Extract the (X, Y) coordinate from the center of the cell holding the provided text.  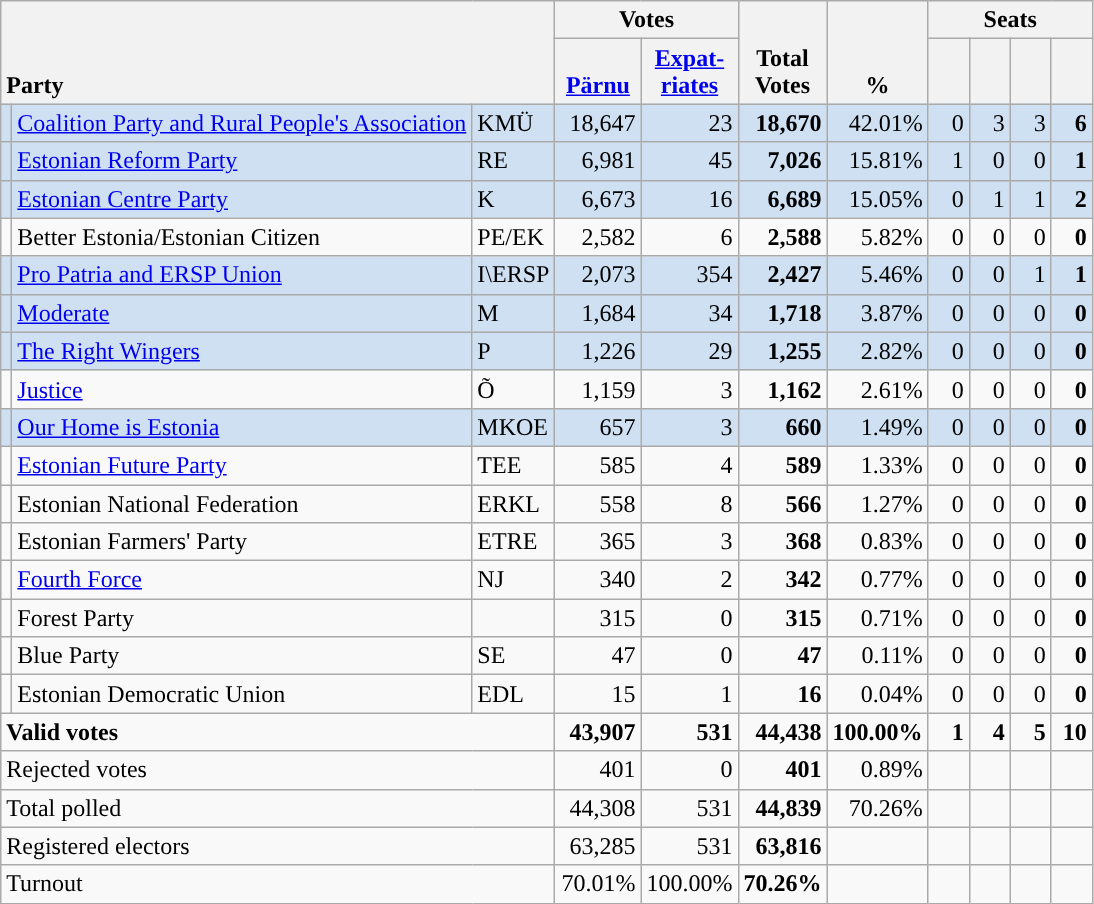
ERKL (514, 503)
15.05% (878, 199)
Better Estonia/Estonian Citizen (242, 237)
Coalition Party and Rural People's Association (242, 123)
Votes (646, 20)
1.27% (878, 503)
2,588 (782, 237)
SE (514, 656)
657 (598, 427)
Estonian Reform Party (242, 161)
Total Votes (782, 52)
NJ (514, 580)
Estonian Centre Party (242, 199)
44,438 (782, 732)
Rejected votes (278, 770)
1.33% (878, 465)
0.11% (878, 656)
45 (690, 161)
34 (690, 313)
EDL (514, 694)
P (514, 351)
18,670 (782, 123)
44,839 (782, 808)
Estonian Democratic Union (242, 694)
5 (1030, 732)
1,162 (782, 389)
Total polled (278, 808)
Pärnu (598, 72)
Justice (242, 389)
Forest Party (242, 618)
Registered electors (278, 846)
660 (782, 427)
Turnout (278, 884)
558 (598, 503)
RE (514, 161)
340 (598, 580)
Estonian Future Party (242, 465)
43,907 (598, 732)
Seats (1010, 20)
585 (598, 465)
7,026 (782, 161)
566 (782, 503)
5.82% (878, 237)
% (878, 52)
342 (782, 580)
2,073 (598, 275)
0.89% (878, 770)
Pro Patria and ERSP Union (242, 275)
Our Home is Estonia (242, 427)
Party (278, 52)
23 (690, 123)
PE/EK (514, 237)
10 (1072, 732)
0.04% (878, 694)
0.71% (878, 618)
0.83% (878, 542)
2,582 (598, 237)
2.82% (878, 351)
18,647 (598, 123)
1,718 (782, 313)
I\ERSP (514, 275)
KMÜ (514, 123)
368 (782, 542)
0.77% (878, 580)
Estonian National Federation (242, 503)
Expat- riates (690, 72)
Õ (514, 389)
Fourth Force (242, 580)
The Right Wingers (242, 351)
6,673 (598, 199)
Moderate (242, 313)
6,689 (782, 199)
M (514, 313)
63,285 (598, 846)
K (514, 199)
29 (690, 351)
354 (690, 275)
2.61% (878, 389)
2,427 (782, 275)
1,255 (782, 351)
Estonian Farmers' Party (242, 542)
6,981 (598, 161)
5.46% (878, 275)
42.01% (878, 123)
TEE (514, 465)
8 (690, 503)
15.81% (878, 161)
1,159 (598, 389)
1.49% (878, 427)
70.01% (598, 884)
MKOE (514, 427)
365 (598, 542)
1,684 (598, 313)
ETRE (514, 542)
Blue Party (242, 656)
44,308 (598, 808)
3.87% (878, 313)
63,816 (782, 846)
589 (782, 465)
Valid votes (278, 732)
15 (598, 694)
1,226 (598, 351)
